Identify which cell holds the provided text, then report its (x, y) central coordinate. 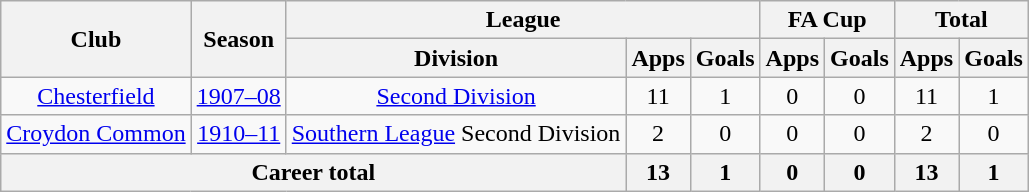
Season (238, 39)
Club (96, 39)
Division (456, 58)
1910–11 (238, 134)
Second Division (456, 96)
FA Cup (827, 20)
Total (961, 20)
Southern League Second Division (456, 134)
1907–08 (238, 96)
League (523, 20)
Career total (314, 172)
Croydon Common (96, 134)
Chesterfield (96, 96)
